Output the (X, Y) coordinate of the center of the cell containing the given text.  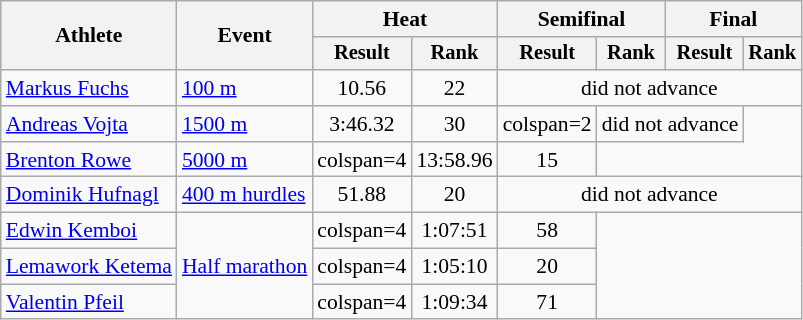
58 (548, 231)
Lemawork Ketema (89, 267)
Semifinal (582, 19)
71 (548, 302)
13:58.96 (454, 160)
Event (244, 36)
colspan=2 (548, 124)
Andreas Vojta (89, 124)
15 (548, 160)
400 m hurdles (244, 195)
Heat (404, 19)
1:05:10 (454, 267)
3:46.32 (362, 124)
1:09:34 (454, 302)
Half marathon (244, 266)
30 (454, 124)
Athlete (89, 36)
Valentin Pfeil (89, 302)
22 (454, 88)
Edwin Kemboi (89, 231)
Final (733, 19)
100 m (244, 88)
1500 m (244, 124)
10.56 (362, 88)
Brenton Rowe (89, 160)
5000 m (244, 160)
Dominik Hufnagl (89, 195)
1:07:51 (454, 231)
51.88 (362, 195)
Markus Fuchs (89, 88)
